From the cell containing the given text, extract its center point as (x, y) coordinate. 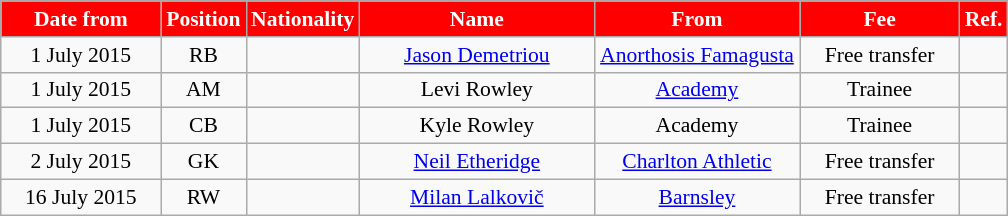
Ref. (984, 19)
From (696, 19)
GK (204, 162)
Kyle Rowley (476, 126)
RB (204, 55)
Date from (81, 19)
Barnsley (696, 197)
Levi Rowley (476, 90)
Anorthosis Famagusta (696, 55)
Nationality (302, 19)
Name (476, 19)
Neil Etheridge (476, 162)
Jason Demetriou (476, 55)
Fee (880, 19)
Position (204, 19)
2 July 2015 (81, 162)
RW (204, 197)
CB (204, 126)
AM (204, 90)
Charlton Athletic (696, 162)
Milan Lalkovič (476, 197)
16 July 2015 (81, 197)
